For the text-containing cell, return its midpoint in [x, y] coordinate format. 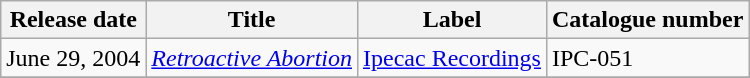
IPC-051 [647, 58]
Label [452, 20]
Catalogue number [647, 20]
Title [252, 20]
Ipecac Recordings [452, 58]
Release date [74, 20]
Retroactive Abortion [252, 58]
June 29, 2004 [74, 58]
